Determine the [x, y] coordinate at the center of the cell enclosing the given text.  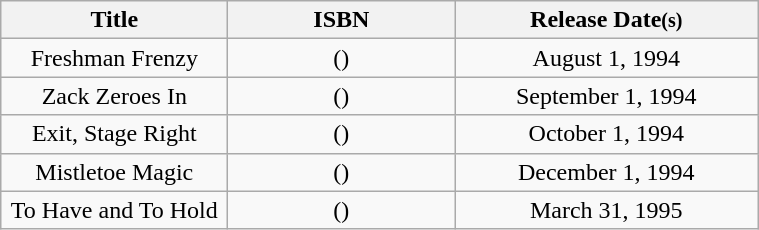
To Have and To Hold [114, 210]
December 1, 1994 [606, 172]
Freshman Frenzy [114, 58]
September 1, 1994 [606, 96]
Release Date(s) [606, 20]
Title [114, 20]
October 1, 1994 [606, 134]
Mistletoe Magic [114, 172]
Zack Zeroes In [114, 96]
Exit, Stage Right [114, 134]
March 31, 1995 [606, 210]
August 1, 1994 [606, 58]
ISBN [342, 20]
